Pinpoint the cell where the given text exists, returning its (X, Y) midpoint coordinate. 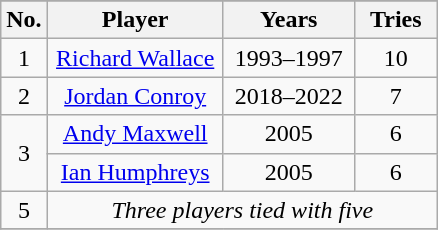
Jordan Conroy (135, 96)
10 (396, 58)
Richard Wallace (135, 58)
7 (396, 96)
Years (288, 20)
3 (24, 153)
Three players tied with five (242, 210)
5 (24, 210)
Player (135, 20)
Ian Humphreys (135, 172)
No. (24, 20)
1 (24, 58)
Tries (396, 20)
1993–1997 (288, 58)
2018–2022 (288, 96)
2 (24, 96)
Andy Maxwell (135, 134)
